Extract the [x, y] coordinate from the center of the cell holding the provided text.  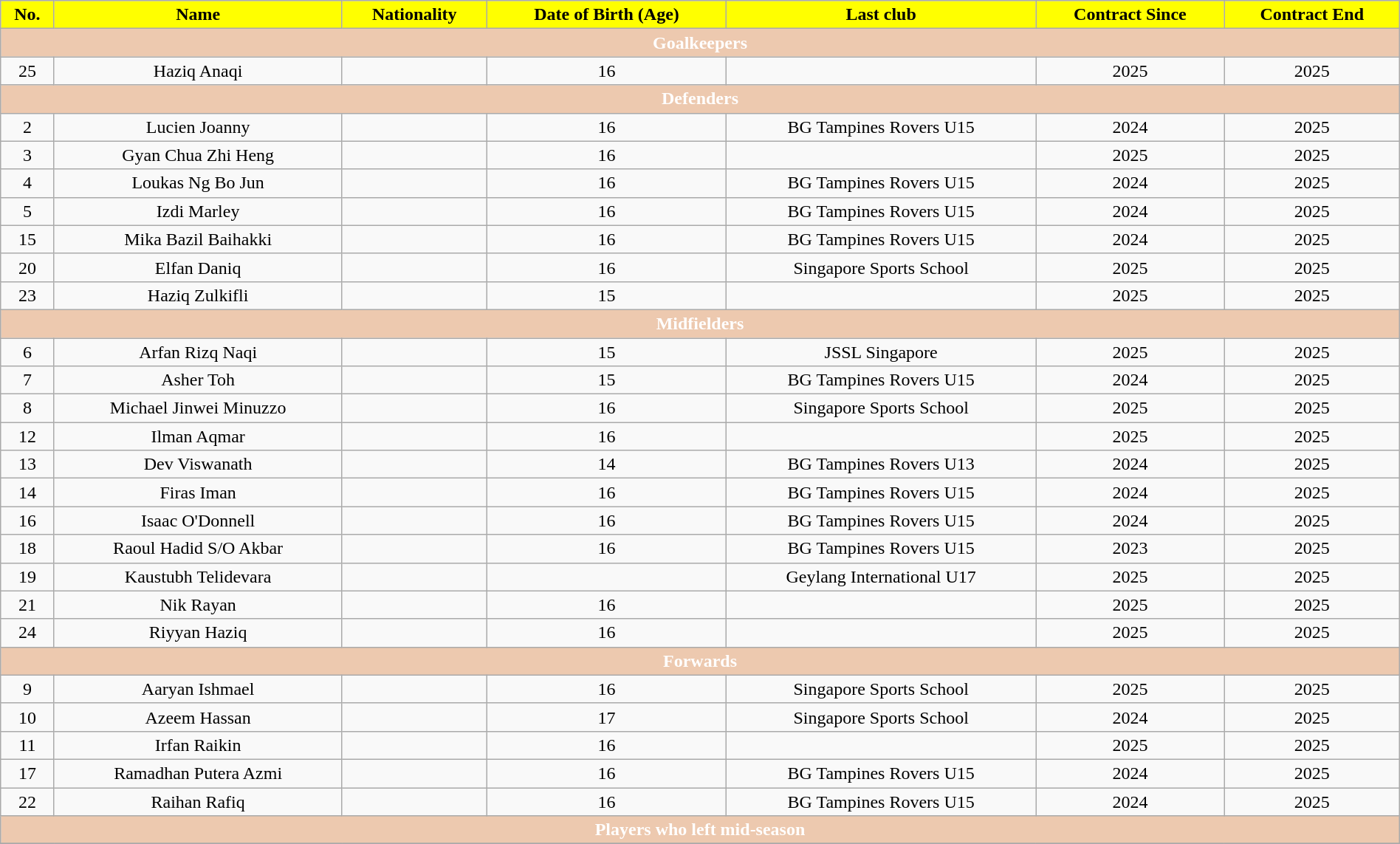
12 [27, 436]
Contract Since [1130, 15]
Loukas Ng Bo Jun [198, 183]
Goalkeepers [700, 43]
Nik Rayan [198, 605]
7 [27, 380]
Haziq Zulkifli [198, 295]
19 [27, 577]
Midfielders [700, 323]
Nationality [414, 15]
5 [27, 211]
3 [27, 155]
Dev Viswanath [198, 464]
Irfan Raikin [198, 745]
25 [27, 71]
Mika Bazil Baihakki [198, 239]
Haziq Anaqi [198, 71]
9 [27, 689]
23 [27, 295]
Kaustubh Telidevara [198, 577]
22 [27, 801]
Forwards [700, 661]
Asher Toh [198, 380]
Geylang International U17 [882, 577]
20 [27, 267]
10 [27, 717]
Isaac O'Donnell [198, 521]
Gyan Chua Zhi Heng [198, 155]
Players who left mid-season [700, 830]
2023 [1130, 549]
JSSL Singapore [882, 352]
Lucien Joanny [198, 127]
Ilman Aqmar [198, 436]
Ramadhan Putera Azmi [198, 773]
Azeem Hassan [198, 717]
BG Tampines Rovers U13 [882, 464]
Defenders [700, 99]
Raihan Rafiq [198, 801]
Name [198, 15]
11 [27, 745]
Riyyan Haziq [198, 633]
Contract End [1311, 15]
Arfan Rizq Naqi [198, 352]
No. [27, 15]
18 [27, 549]
Aaryan Ishmael [198, 689]
Firas Iman [198, 493]
Raoul Hadid S/O Akbar [198, 549]
Izdi Marley [198, 211]
Last club [882, 15]
Date of Birth (Age) [606, 15]
4 [27, 183]
Elfan Daniq [198, 267]
Michael Jinwei Minuzzo [198, 408]
13 [27, 464]
21 [27, 605]
2 [27, 127]
8 [27, 408]
24 [27, 633]
6 [27, 352]
